Detect which cell encompasses the target text, then output its [x, y] center coordinate. 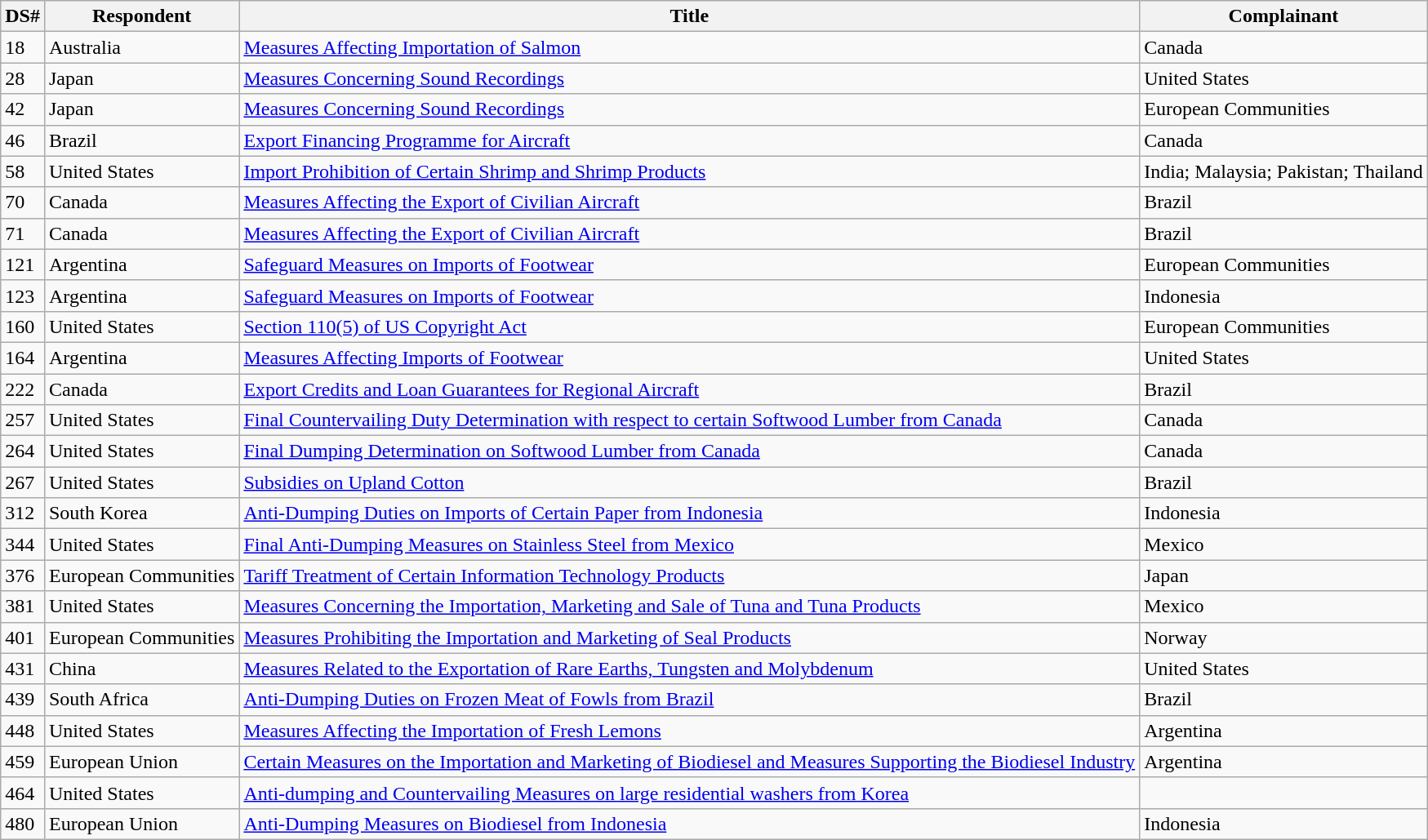
Anti-Dumping Measures on Biodiesel from Indonesia [689, 824]
Measures Affecting the Importation of Fresh Lemons [689, 731]
South Africa [141, 700]
401 [23, 638]
71 [23, 233]
DS# [23, 16]
India; Malaysia; Pakistan; Thailand [1283, 171]
459 [23, 762]
Anti-Dumping Duties on Imports of Certain Paper from Indonesia [689, 513]
121 [23, 264]
Measures Affecting Imports of Footwear [689, 358]
Measures Concerning the Importation, Marketing and Sale of Tuna and Tuna Products [689, 607]
70 [23, 202]
42 [23, 109]
431 [23, 669]
Norway [1283, 638]
Final Anti-Dumping Measures on Stainless Steel from Mexico [689, 544]
344 [23, 544]
267 [23, 482]
Export Financing Programme for Aircraft [689, 140]
222 [23, 389]
58 [23, 171]
China [141, 669]
448 [23, 731]
464 [23, 793]
Measures Affecting Importation of Salmon [689, 47]
Complainant [1283, 16]
123 [23, 296]
264 [23, 451]
164 [23, 358]
Anti-Dumping Duties on Frozen Meat of Fowls from Brazil [689, 700]
257 [23, 420]
376 [23, 576]
312 [23, 513]
Measures Prohibiting the Importation and Marketing of Seal Products [689, 638]
South Korea [141, 513]
28 [23, 78]
Australia [141, 47]
Certain Measures on the Importation and Marketing of Biodiesel and Measures Supporting the Biodiesel Industry [689, 762]
480 [23, 824]
Final Dumping Determination on Softwood Lumber from Canada [689, 451]
Subsidies on Upland Cotton [689, 482]
Respondent [141, 16]
Measures Related to the Exportation of Rare Earths, Tungsten and Molybdenum [689, 669]
Export Credits and Loan Guarantees for Regional Aircraft [689, 389]
18 [23, 47]
Import Prohibition of Certain Shrimp and Shrimp Products [689, 171]
46 [23, 140]
Tariff Treatment of Certain Information Technology Products [689, 576]
160 [23, 327]
Section 110(5) of US Copyright Act [689, 327]
Title [689, 16]
439 [23, 700]
Anti-dumping and Countervailing Measures on large residential washers from Korea [689, 793]
Final Countervailing Duty Determination with respect to certain Softwood Lumber from Canada [689, 420]
381 [23, 607]
